For the text-containing cell, return its midpoint in [X, Y] coordinate format. 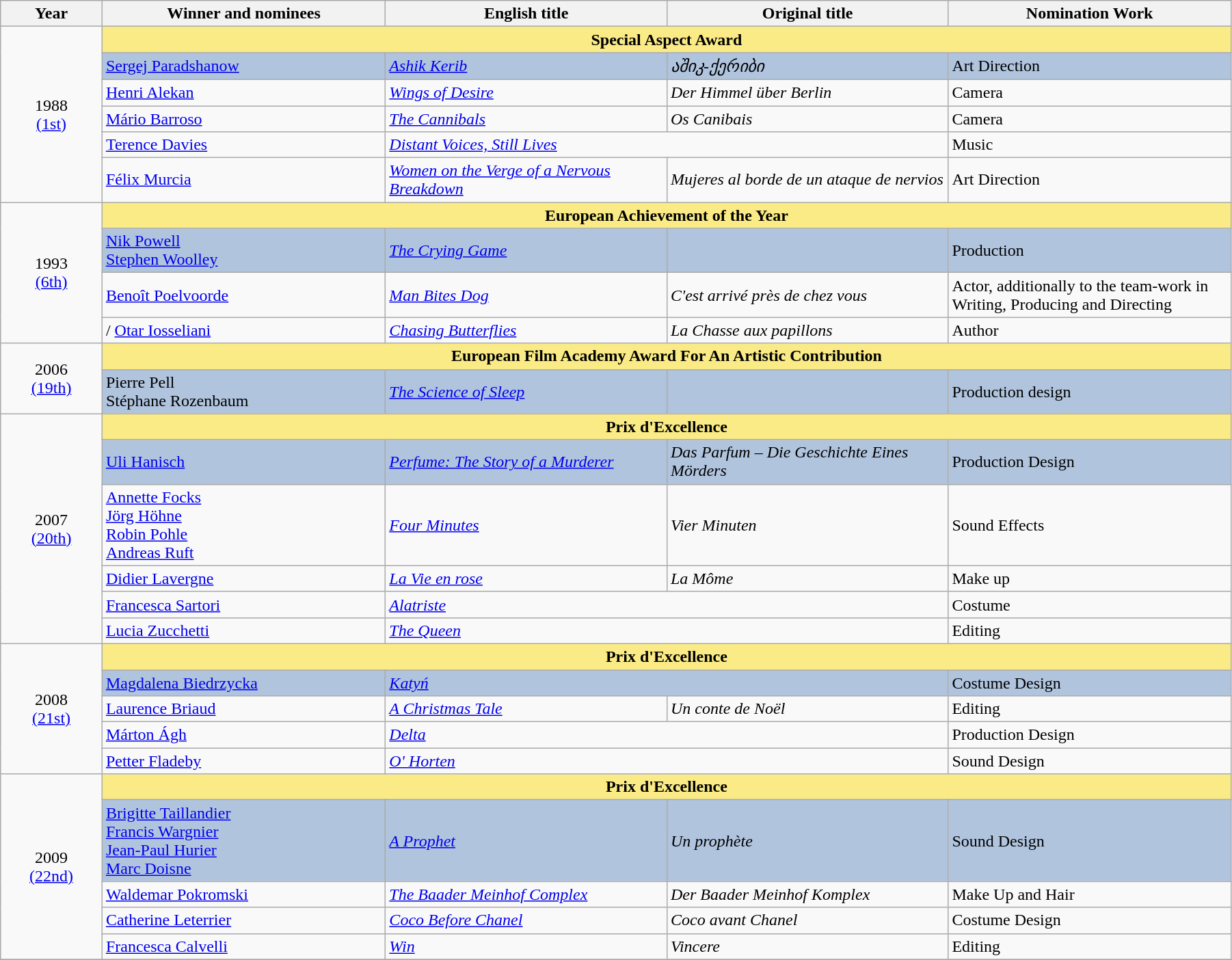
Coco avant Chanel [807, 920]
Mário Barroso [243, 118]
Márton Ágh [243, 735]
Der Baader Meinhof Komplex [807, 894]
The Cannibals [526, 118]
European Film Academy Award For An Artistic Contribution [666, 356]
Lucia Zucchetti [243, 630]
Coco Before Chanel [526, 920]
Women on the Verge of a Nervous Breakdown [526, 181]
1988(1st) [52, 115]
Winner and nominees [243, 14]
Félix Murcia [243, 181]
European Achievement of the Year [666, 215]
Francesca Sartori [243, 604]
The Science of Sleep [526, 391]
Year [52, 14]
Sound Effects [1090, 525]
Make up [1090, 578]
Francesca Calvelli [243, 946]
A Prophet [526, 841]
Vier Minuten [807, 525]
English title [526, 14]
Mujeres al borde de un ataque de nervios [807, 181]
The Baader Meinhof Complex [526, 894]
Der Himmel über Berlin [807, 92]
Un prophète [807, 841]
Music [1090, 145]
Benoît Poelvoorde [243, 295]
Distant Voices, Still Lives [667, 145]
Ashik Kerib [526, 66]
Pierre Pell Stéphane Rozenbaum [243, 391]
Das Parfum – Die Geschichte Eines Mörders [807, 462]
Man Bites Dog [526, 295]
1993(6th) [52, 273]
C'est arrivé près de chez vous [807, 295]
Un conte de Noël [807, 709]
/ Otar Iosseliani [243, 330]
Annette Focks Jörg Höhne Robin Pohle Andreas Ruft [243, 525]
Costume [1090, 604]
Make Up and Hair [1090, 894]
2008(21st) [52, 708]
Magdalena Biedrzycka [243, 683]
Win [526, 946]
Katyń [667, 683]
La Chasse aux papillons [807, 330]
Vincere [807, 946]
Catherine Leterrier [243, 920]
La Vie en rose [526, 578]
The Crying Game [526, 250]
2006(19th) [52, 379]
Henri Alekan [243, 92]
Perfume: The Story of a Murderer [526, 462]
Production [1090, 250]
Alatriste [667, 604]
Production design [1090, 391]
Chasing Butterflies [526, 330]
Petter Fladeby [243, 761]
Special Aspect Award [666, 40]
A Christmas Tale [526, 709]
აშიკ-ქერიბი [807, 66]
Sergej Paradshanow [243, 66]
La Môme [807, 578]
Wings of Desire [526, 92]
Brigitte Taillandier Francis Wargnier Jean-Paul Hurier Marc Doisne [243, 841]
Didier Lavergne [243, 578]
2007(20th) [52, 529]
Waldemar Pokromski [243, 894]
Os Canibais [807, 118]
2009(22nd) [52, 867]
Nik Powell Stephen Woolley [243, 250]
Laurence Briaud [243, 709]
Actor, additionally to the team-work in Writing, Producing and Directing [1090, 295]
Terence Davies [243, 145]
Four Minutes [526, 525]
Delta [667, 735]
Original title [807, 14]
Uli Hanisch [243, 462]
Author [1090, 330]
Nomination Work [1090, 14]
O' Horten [667, 761]
The Queen [667, 630]
